Return (X, Y) of the center of cell containing provided text 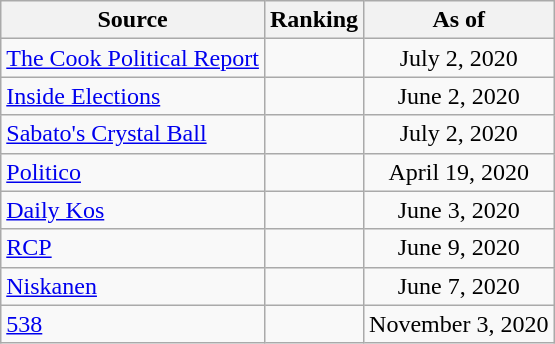
Politico (133, 172)
538 (133, 324)
As of (459, 20)
June 9, 2020 (459, 248)
Source (133, 20)
Inside Elections (133, 96)
June 2, 2020 (459, 96)
June 7, 2020 (459, 286)
Sabato's Crystal Ball (133, 134)
RCP (133, 248)
April 19, 2020 (459, 172)
Daily Kos (133, 210)
The Cook Political Report (133, 58)
June 3, 2020 (459, 210)
November 3, 2020 (459, 324)
Ranking (314, 20)
Niskanen (133, 286)
